For the text-containing cell, return its midpoint in [X, Y] coordinate format. 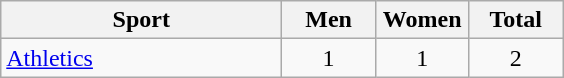
Athletics [142, 58]
Men [329, 20]
Sport [142, 20]
2 [516, 58]
Women [422, 20]
Total [516, 20]
